Return (X, Y) of the center of cell containing provided text 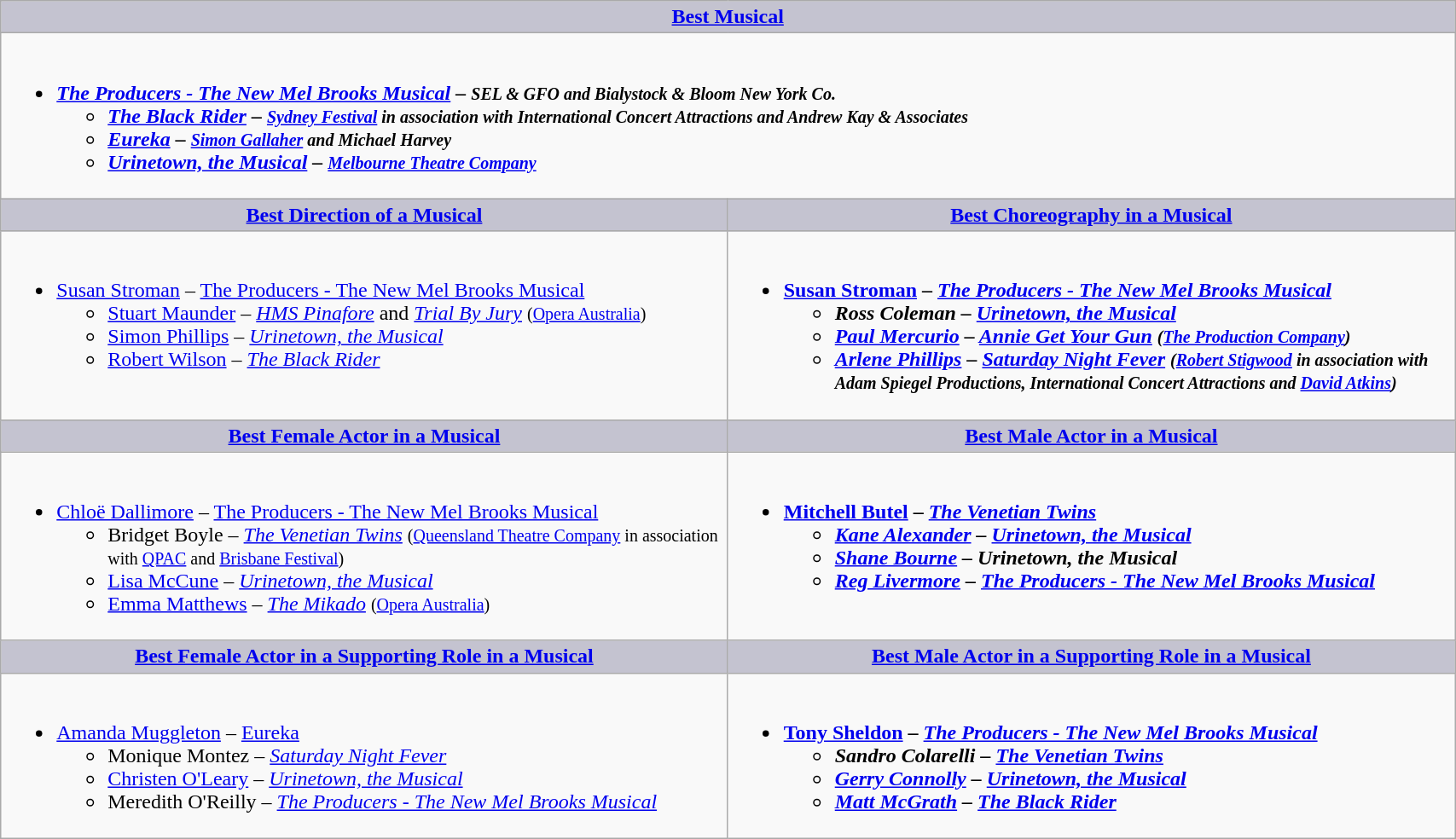
Best Musical (728, 17)
Best Choreography in a Musical (1091, 215)
Best Male Actor in a Musical (1091, 436)
Best Male Actor in a Supporting Role in a Musical (1091, 657)
Best Female Actor in a Supporting Role in a Musical (364, 657)
Best Direction of a Musical (364, 215)
Best Female Actor in a Musical (364, 436)
